Identify which cell holds the provided text, then report its (X, Y) central coordinate. 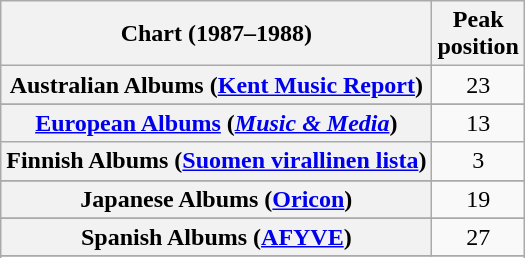
Peakposition (478, 34)
Australian Albums (Kent Music Report) (216, 85)
Spanish Albums (AFYVE) (216, 237)
Japanese Albums (Oricon) (216, 199)
3 (478, 161)
European Albums (Music & Media) (216, 123)
19 (478, 199)
Finnish Albums (Suomen virallinen lista) (216, 161)
23 (478, 85)
27 (478, 237)
13 (478, 123)
Chart (1987–1988) (216, 34)
